Identify which cell holds the provided text, then report its (X, Y) central coordinate. 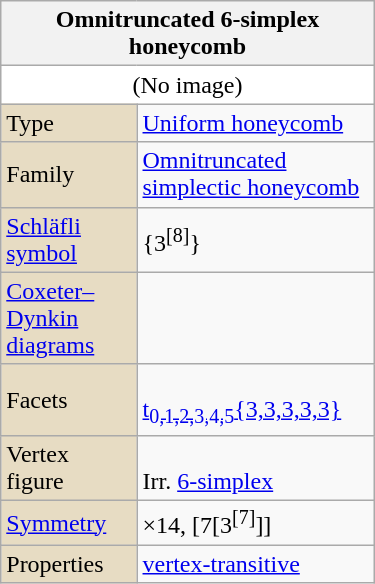
Properties (69, 564)
(No image) (188, 85)
Facets (69, 400)
Uniform honeycomb (256, 123)
Irr. 6-simplex (256, 468)
Family (69, 174)
Coxeter–Dynkin diagrams (69, 318)
vertex-transitive (256, 564)
Type (69, 123)
Omnitruncated 6-simplex honeycomb (188, 34)
Omnitruncated simplectic honeycomb (256, 174)
Vertex figure (69, 468)
×14, [7[3[7]]] (256, 524)
Symmetry (69, 524)
t0,1,2,3,4,5{3,3,3,3,3} (256, 400)
Schläfli symbol (69, 240)
{3[8]} (256, 240)
